Identify which cell holds the provided text, then report its [x, y] central coordinate. 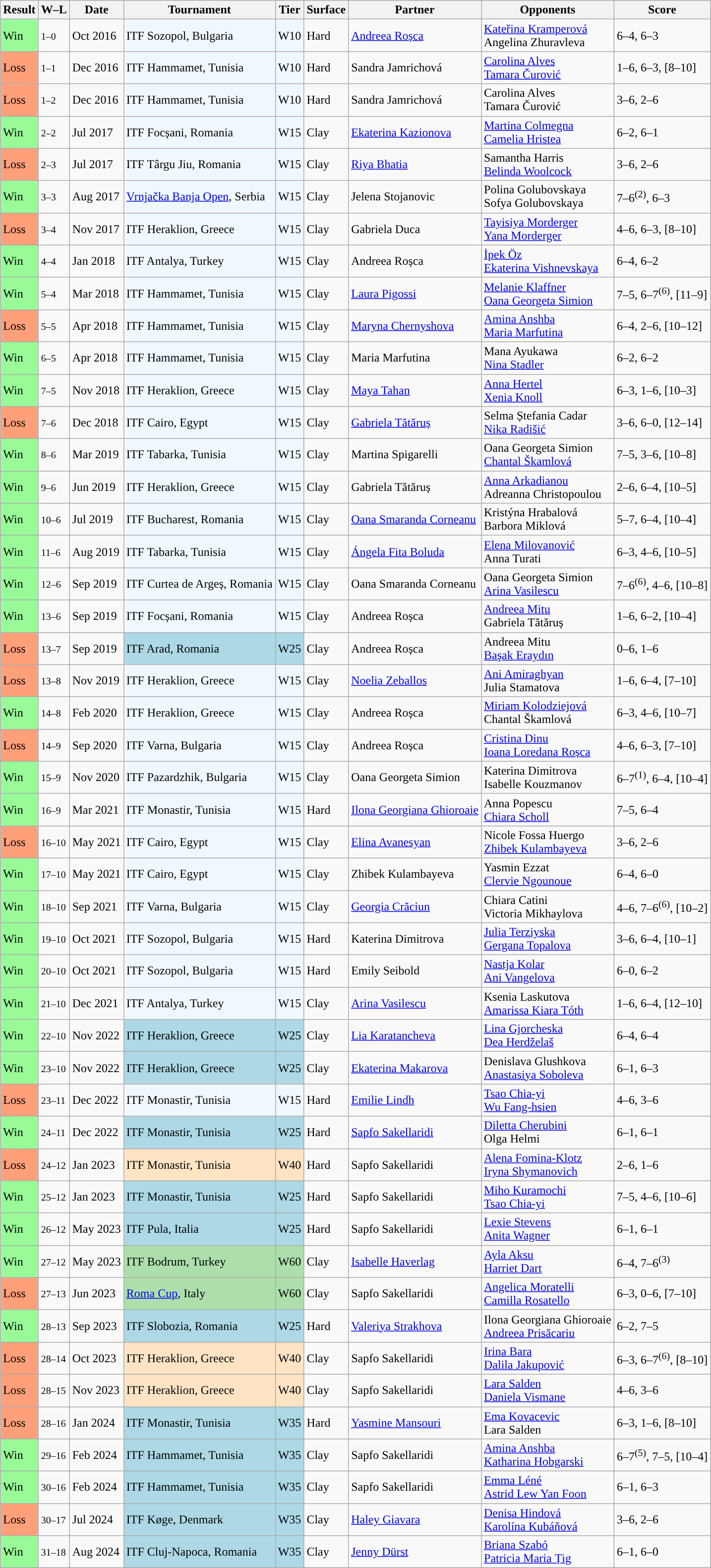
6–0, 6–2 [662, 971]
16–10 [54, 842]
ITF Bodrum, Turkey [199, 1262]
Emily Seibold [415, 971]
6–7(1), 6–4, [10–4] [662, 778]
Sep 2020 [96, 745]
Jul 2019 [96, 520]
5–4 [54, 294]
7–6 [54, 422]
Score [662, 10]
Denisa Hindová Karolína Kubáňová [547, 1519]
19–10 [54, 939]
1–0 [54, 36]
Arina Vasilescu [415, 1004]
7–6(6), 4–6, [10–8] [662, 584]
7–5 [54, 390]
7–5, 4–6, [10–6] [662, 1197]
ITF Køge, Denmark [199, 1519]
4–6, 6–3, [8–10] [662, 229]
Angelica Moratelli Camilla Rosatello [547, 1293]
Jelena Stojanovic [415, 196]
Jan 2018 [96, 261]
Haley Giavara [415, 1519]
3–4 [54, 229]
Result [19, 10]
5–7, 6–4, [10–4] [662, 520]
Ksenia Laskutova Amarissa Kiara Tóth [547, 1004]
9–6 [54, 487]
Jan 2024 [96, 1422]
Sep 2023 [96, 1326]
Emilie Lindh [415, 1100]
6–4, 6–0 [662, 874]
Melanie Klaffner Oana Georgeta Simion [547, 294]
Noelia Zeballos [415, 680]
Anna Arkadianou Adreanna Christopoulou [547, 487]
Mana Ayukawa Nina Stadler [547, 358]
Diletta Cherubini Olga Helmi [547, 1133]
Andreea Mitu Başak Eraydın [547, 649]
Ekaterina Makarova [415, 1068]
Ema Kovacevic Lara Salden [547, 1422]
8–6 [54, 455]
W–L [54, 10]
6–2, 6–2 [662, 358]
16–9 [54, 809]
1–2 [54, 100]
5–5 [54, 325]
Tsao Chia-yi Wu Fang-hsien [547, 1100]
ITF Cluj-Napoca, Romania [199, 1552]
Nicole Fossa Huergo Zhibek Kulambayeva [547, 842]
1–6, 6–3, [8–10] [662, 67]
Jul 2024 [96, 1519]
ITF Curtea de Argeș, Romania [199, 584]
Ilona Georgiana Ghioroaie [415, 809]
6–3, 0–6, [7–10] [662, 1293]
Katerina Dimitrova Isabelle Kouzmanov [547, 778]
Martina Colmegna Camelia Hristea [547, 132]
3–6, 6–0, [12–14] [662, 422]
23–11 [54, 1100]
Dec 2018 [96, 422]
Aug 2019 [96, 551]
1–1 [54, 67]
Tournament [199, 10]
2–3 [54, 165]
4–4 [54, 261]
Miriam Kolodziejová Chantal Škamlová [547, 713]
Ángela Fita Boluda [415, 551]
6–3, 1–6, [10–3] [662, 390]
Jun 2023 [96, 1293]
Mar 2018 [96, 294]
3–3 [54, 196]
7–5, 6–4 [662, 809]
Gabriela Duca [415, 229]
Lina Gjorcheska Dea Herdželaš [547, 1035]
Partner [415, 10]
Andreea Mitu Gabriela Tătăruș [547, 616]
2–6, 6–4, [10–5] [662, 487]
13–6 [54, 616]
1–6, 6–4, [7–10] [662, 680]
Miho Kuramochi Tsao Chia-yi [547, 1197]
Laura Pigossi [415, 294]
Yasmine Mansouri [415, 1422]
17–10 [54, 874]
Nov 2018 [96, 390]
6–3, 4–6, [10–7] [662, 713]
Sep 2021 [96, 906]
Maria Marfutina [415, 358]
Ilona Georgiana Ghioroaie Andreea Prisăcariu [547, 1326]
3–6, 6–4, [10–1] [662, 939]
ITF Slobozia, Romania [199, 1326]
Briana Szabó Patricia Maria Țig [547, 1552]
Oana Georgeta Simion [415, 778]
Elena Milovanović Anna Turati [547, 551]
30–16 [54, 1488]
28–13 [54, 1326]
Aug 2017 [96, 196]
ITF Pula, Italia [199, 1229]
ITF Pazardzhik, Bulgaria [199, 778]
Feb 2020 [96, 713]
1–6, 6–2, [10–4] [662, 616]
23–10 [54, 1068]
6–7(5), 7–5, [10–4] [662, 1455]
Alena Fomina-Klotz Iryna Shymanovich [547, 1164]
Kateřina Kramperová Angelina Zhuravleva [547, 36]
Lia Karatancheva [415, 1035]
15–9 [54, 778]
Date [96, 10]
20–10 [54, 971]
6–4, 6–4 [662, 1035]
ITF Arad, Romania [199, 649]
Lara Salden Daniela Vismane [547, 1390]
Mar 2021 [96, 809]
13–7 [54, 649]
6–3, 6–7(6), [8–10] [662, 1358]
13–8 [54, 680]
Tayisiya Morderger Yana Morderger [547, 229]
14–9 [54, 745]
Jenny Dürst [415, 1552]
Riya Bhatia [415, 165]
Cristina Dinu Ioana Loredana Roșca [547, 745]
28–14 [54, 1358]
Isabelle Haverlag [415, 1262]
ITF Târgu Jiu, Romania [199, 165]
4–6, 6–3, [7–10] [662, 745]
26–12 [54, 1229]
Denislava Glushkova Anastasiya Soboleva [547, 1068]
Chiara Catini Victoria Mikhaylova [547, 906]
14–8 [54, 713]
Nov 2019 [96, 680]
25–12 [54, 1197]
Oana Georgeta Simion Chantal Škamlová [547, 455]
27–12 [54, 1262]
10–6 [54, 520]
Julia Terziyska Gergana Topalova [547, 939]
Nov 2023 [96, 1390]
30–17 [54, 1519]
Aug 2024 [96, 1552]
Nastja Kolar Ani Vangelova [547, 971]
Lexie Stevens Anita Wagner [547, 1229]
Mar 2019 [96, 455]
6–5 [54, 358]
Katerina Dimitrova [415, 939]
Anna Popescu Chiara Scholl [547, 809]
Emma Léné Astrid Lew Yan Foon [547, 1488]
Maryna Chernyshova [415, 325]
2–6, 1–6 [662, 1164]
Valeriya Strakhova [415, 1326]
Selma Ștefania Cadar Nika Radišić [547, 422]
12–6 [54, 584]
6–3, 4–6, [10–5] [662, 551]
Yasmin Ezzat Clervie Ngounoue [547, 874]
2–2 [54, 132]
6–4, 7–6(3) [662, 1262]
Ayla Aksu Harriet Dart [547, 1262]
Maya Tahan [415, 390]
7–6(2), 6–3 [662, 196]
24–12 [54, 1164]
Surface [326, 10]
Georgia Crăciun [415, 906]
Samantha Harris Belinda Woolcock [547, 165]
4–6, 7–6(6), [10–2] [662, 906]
Tier [290, 10]
Amina Anshba Katharina Hobgarski [547, 1455]
6–2, 6–1 [662, 132]
Elina Avanesyan [415, 842]
6–2, 7–5 [662, 1326]
21–10 [54, 1004]
6–4, 6–2 [662, 261]
Kristýna Hrabalová Barbora Miklová [547, 520]
ITF Bucharest, Romania [199, 520]
11–6 [54, 551]
7–5, 6–7(6), [11–9] [662, 294]
1–6, 6–4, [12–10] [662, 1004]
Ani Amiraghyan Julia Stamatova [547, 680]
6–4, 2–6, [10–12] [662, 325]
Anna Hertel Xenia Knoll [547, 390]
22–10 [54, 1035]
28–15 [54, 1390]
Oct 2023 [96, 1358]
31–18 [54, 1552]
18–10 [54, 906]
6–3, 1–6, [8–10] [662, 1422]
Irina Bara Dalila Jakupović [547, 1358]
29–16 [54, 1455]
Dec 2021 [96, 1004]
6–1, 6–0 [662, 1552]
Martina Spigarelli [415, 455]
27–13 [54, 1293]
Ekaterina Kazionova [415, 132]
24–11 [54, 1133]
7–5, 3–6, [10–8] [662, 455]
Vrnjačka Banja Open, Serbia [199, 196]
28–16 [54, 1422]
Roma Cup, Italy [199, 1293]
Opponents [547, 10]
İpek Öz Ekaterina Vishnevskaya [547, 261]
Oct 2016 [96, 36]
Zhibek Kulambayeva [415, 874]
Nov 2020 [96, 778]
Amina Anshba Maria Marfutina [547, 325]
0–6, 1–6 [662, 649]
6–4, 6–3 [662, 36]
Nov 2017 [96, 229]
Jun 2019 [96, 487]
Oana Georgeta Simion Arina Vasilescu [547, 584]
Polina Golubovskaya Sofya Golubovskaya [547, 196]
